Search for the cell housing the specified text and yield its [x, y] center coordinate. 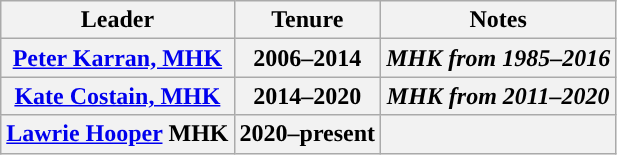
2014–2020 [308, 96]
Leader [118, 20]
MHK from 1985–2016 [498, 58]
MHK from 2011–2020 [498, 96]
Tenure [308, 20]
Peter Karran, MHK [118, 58]
Kate Costain, MHK [118, 96]
2020–present [308, 134]
Notes [498, 20]
2006–2014 [308, 58]
Lawrie Hooper MHK [118, 134]
